Return the [x, y] coordinate for the center point of the cell that contains the specified text.  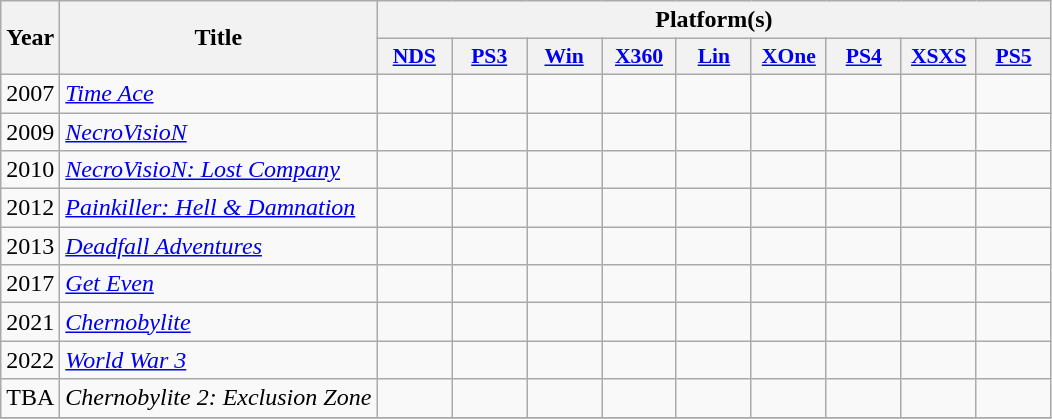
Painkiller: Hell & Damnation [218, 208]
2013 [30, 246]
TBA [30, 398]
Get Even [218, 284]
PS4 [864, 57]
World War 3 [218, 360]
Lin [714, 57]
XOne [788, 57]
2017 [30, 284]
NDS [414, 57]
NecroVisioN [218, 131]
Time Ace [218, 93]
Deadfall Adventures [218, 246]
XSXS [938, 57]
Chernobylite 2: Exclusion Zone [218, 398]
PS3 [490, 57]
Chernobylite [218, 322]
2012 [30, 208]
PS5 [1014, 57]
2010 [30, 170]
2021 [30, 322]
Title [218, 38]
Platform(s) [714, 20]
Win [564, 57]
2007 [30, 93]
2009 [30, 131]
NecroVisioN: Lost Company [218, 170]
Year [30, 38]
X360 [640, 57]
2022 [30, 360]
